Provide the (X, Y) coordinate of the cell's center where the given text is located.  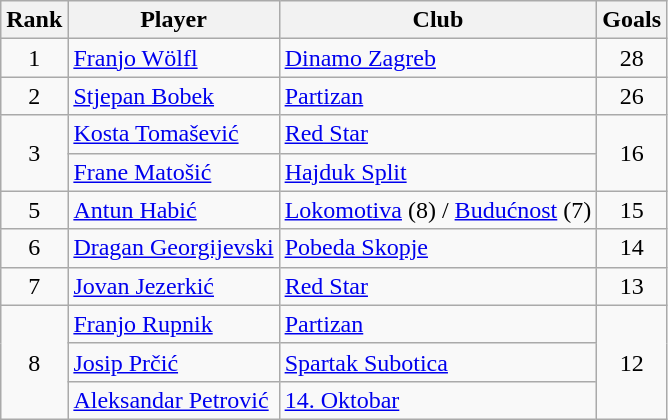
16 (632, 153)
Jovan Jezerkić (174, 286)
3 (34, 153)
Frane Matošić (174, 172)
13 (632, 286)
14 (632, 248)
2 (34, 96)
12 (632, 362)
6 (34, 248)
Dinamo Zagreb (438, 58)
Goals (632, 20)
Rank (34, 20)
8 (34, 362)
Dragan Georgijevski (174, 248)
Spartak Subotica (438, 362)
Aleksandar Petrović (174, 400)
Josip Prčić (174, 362)
7 (34, 286)
15 (632, 210)
Player (174, 20)
14. Oktobar (438, 400)
Franjo Wölfl (174, 58)
Hajduk Split (438, 172)
Club (438, 20)
Kosta Tomašević (174, 134)
26 (632, 96)
Franjo Rupnik (174, 324)
Lokomotiva (8) / Budućnost (7) (438, 210)
Stjepan Bobek (174, 96)
Antun Habić (174, 210)
5 (34, 210)
Pobeda Skopje (438, 248)
1 (34, 58)
28 (632, 58)
